Detect which cell encompasses the target text, then output its (x, y) center coordinate. 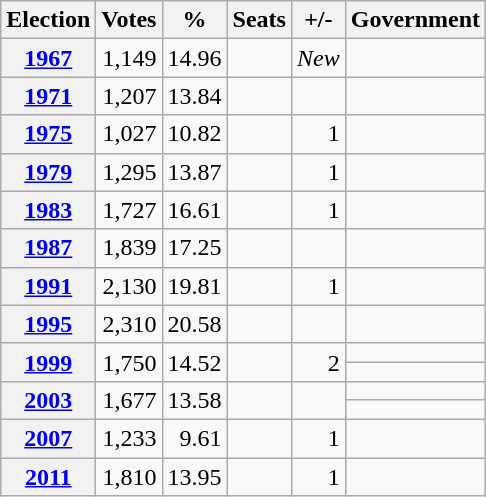
1,677 (129, 400)
19.81 (194, 286)
1991 (48, 286)
1983 (48, 210)
2,130 (129, 286)
+/- (318, 20)
1987 (48, 248)
2007 (48, 438)
20.58 (194, 324)
1,727 (129, 210)
Votes (129, 20)
17.25 (194, 248)
1971 (48, 96)
10.82 (194, 134)
1,207 (129, 96)
14.52 (194, 362)
14.96 (194, 58)
16.61 (194, 210)
13.84 (194, 96)
2003 (48, 400)
13.95 (194, 477)
2 (318, 362)
1979 (48, 172)
1999 (48, 362)
1995 (48, 324)
1,839 (129, 248)
2011 (48, 477)
9.61 (194, 438)
New (318, 58)
1,810 (129, 477)
13.58 (194, 400)
1,750 (129, 362)
Seats (259, 20)
1,149 (129, 58)
% (194, 20)
13.87 (194, 172)
1,233 (129, 438)
1,027 (129, 134)
1967 (48, 58)
Election (48, 20)
1975 (48, 134)
2,310 (129, 324)
Government (415, 20)
1,295 (129, 172)
